Search for the cell housing the specified text and yield its (x, y) center coordinate. 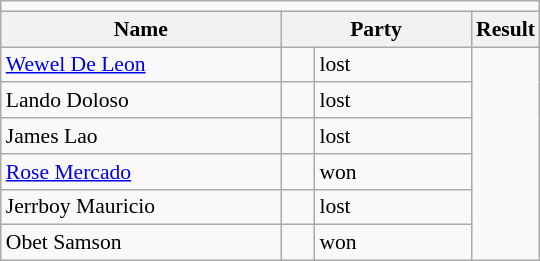
Name (141, 29)
Wewel De Leon (141, 65)
James Lao (141, 136)
Rose Mercado (141, 172)
Obet Samson (141, 243)
Result (506, 29)
Lando Doloso (141, 101)
Party (376, 29)
Jerrboy Mauricio (141, 207)
